Scan for the cell matching the given text and deliver its (X, Y) coordinate at center. 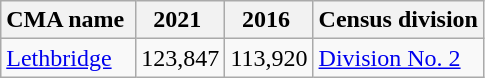
2016 (269, 20)
CMA name (68, 20)
113,920 (269, 58)
Census division (398, 20)
2021 (180, 20)
Division No. 2 (398, 58)
123,847 (180, 58)
Lethbridge (68, 58)
